Extract the [X, Y] coordinate from the center of the cell holding the provided text.  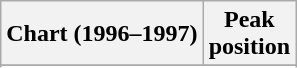
Chart (1996–1997) [102, 34]
Peakposition [249, 34]
